Determine the (X, Y) coordinate at the center of the cell enclosing the given text.  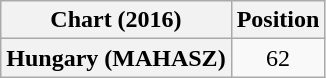
Position (278, 20)
Chart (2016) (116, 20)
62 (278, 58)
Hungary (MAHASZ) (116, 58)
